From the cell containing the given text, extract its center point as (x, y) coordinate. 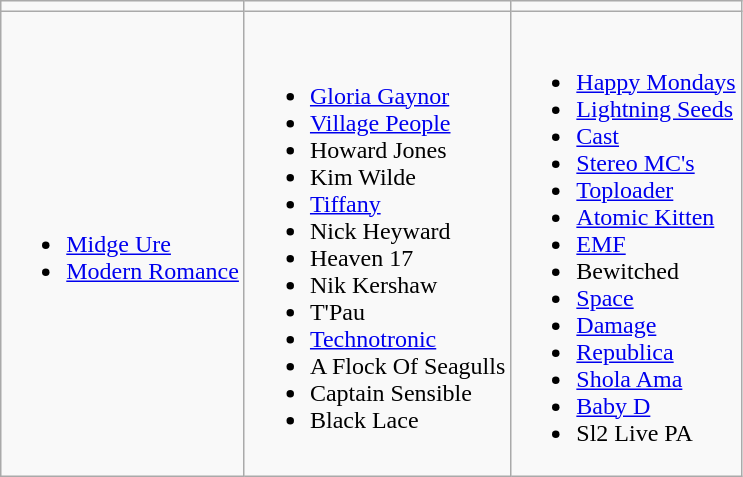
Gloria GaynorVillage PeopleHoward JonesKim WildeTiffanyNick HeywardHeaven 17Nik KershawT'PauTechnotronicA Flock Of SeagullsCaptain SensibleBlack Lace (377, 244)
Happy MondaysLightning SeedsCastStereo MC'sToploaderAtomic KittenEMFBewitchedSpaceDamageRepublicaShola AmaBaby DSl2 Live PA (626, 244)
Midge UreModern Romance (123, 244)
